Determine the (x, y) coordinate at the center of the cell enclosing the given text.  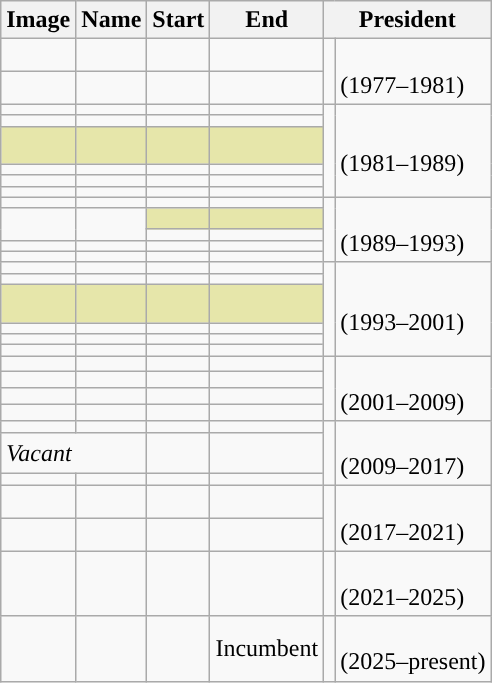
Vacant (74, 454)
Image (38, 20)
Name (112, 20)
End (267, 20)
(1989–1993) (413, 230)
Incumbent (267, 648)
(2017–2021) (413, 518)
Start (178, 20)
(1977–1981) (413, 72)
(1993–2001) (413, 308)
(2021–2025) (413, 584)
(2001–2009) (413, 388)
President (408, 20)
(2009–2017) (413, 454)
(2025–present) (413, 648)
(1981–1989) (413, 150)
